For the text-containing cell, return its midpoint in [x, y] coordinate format. 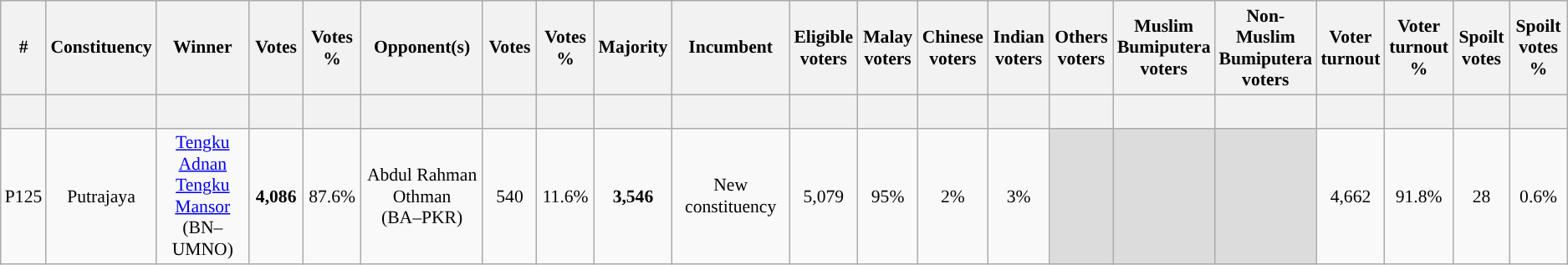
Voter turnout % [1419, 48]
11.6% [565, 196]
Incumbent [731, 48]
2% [953, 196]
Winner [202, 48]
P125 [23, 196]
95% [888, 196]
4,086 [276, 196]
Opponent(s) [422, 48]
4,662 [1351, 196]
Indian voters [1019, 48]
540 [509, 196]
Chinese voters [953, 48]
5,079 [824, 196]
91.8% [1419, 196]
Abdul Rahman Othman(BA–PKR) [422, 196]
Muslim Bumiputera voters [1164, 48]
3% [1019, 196]
Non-Muslim Bumiputera voters [1265, 48]
Putrajaya [100, 196]
Eligible voters [824, 48]
87.6% [331, 196]
Malay voters [888, 48]
Spoilt votes [1481, 48]
0.6% [1538, 196]
Majority [634, 48]
Others voters [1081, 48]
Spoilt votes % [1538, 48]
3,546 [634, 196]
New constituency [731, 196]
Voter turnout [1351, 48]
Constituency [100, 48]
28 [1481, 196]
Tengku Adnan Tengku Mansor(BN–UMNO) [202, 196]
# [23, 48]
